Return the (x, y) coordinate for the center point of the cell that contains the specified text.  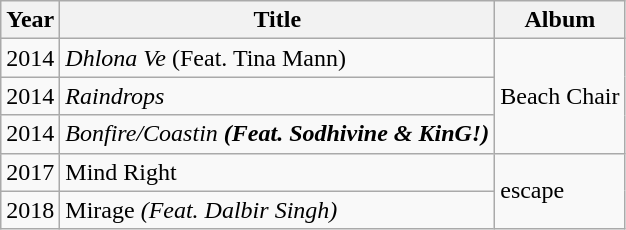
Mirage (Feat. Dalbir Singh) (278, 210)
2017 (30, 172)
escape (560, 191)
Mind Right (278, 172)
Raindrops (278, 96)
Bonfire/Coastin (Feat. Sodhivine & KinG!) (278, 134)
2018 (30, 210)
Title (278, 20)
Beach Chair (560, 96)
Dhlona Ve (Feat. Tina Mann) (278, 58)
Year (30, 20)
Album (560, 20)
